Search for the cell housing the specified text and yield its (X, Y) center coordinate. 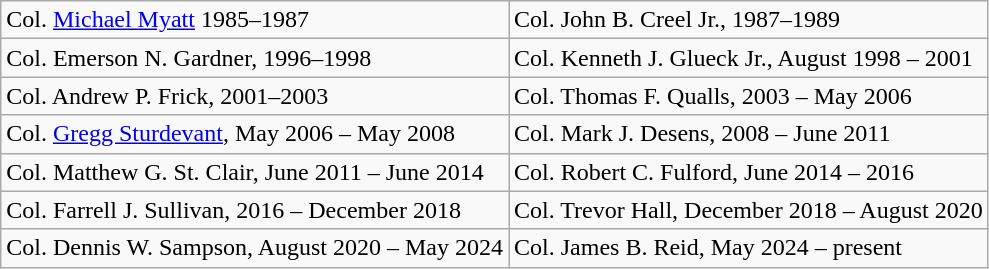
Col. Michael Myatt 1985–1987 (255, 20)
Col. Gregg Sturdevant, May 2006 – May 2008 (255, 134)
Col. Mark J. Desens, 2008 – June 2011 (749, 134)
Col. Andrew P. Frick, 2001–2003 (255, 96)
Col. John B. Creel Jr., 1987–1989 (749, 20)
Col. Trevor Hall, December 2018 – August 2020 (749, 210)
Col. Thomas F. Qualls, 2003 – May 2006 (749, 96)
Col. Farrell J. Sullivan, 2016 – December 2018 (255, 210)
Col. Matthew G. St. Clair, June 2011 – June 2014 (255, 172)
Col. James B. Reid, May 2024 – present (749, 248)
Col. Robert C. Fulford, June 2014 – 2016 (749, 172)
Col. Dennis W. Sampson, August 2020 – May 2024 (255, 248)
Col. Emerson N. Gardner, 1996–1998 (255, 58)
Col. Kenneth J. Glueck Jr., August 1998 – 2001 (749, 58)
